Locate the cell with the specified text and output its [X, Y] center coordinate. 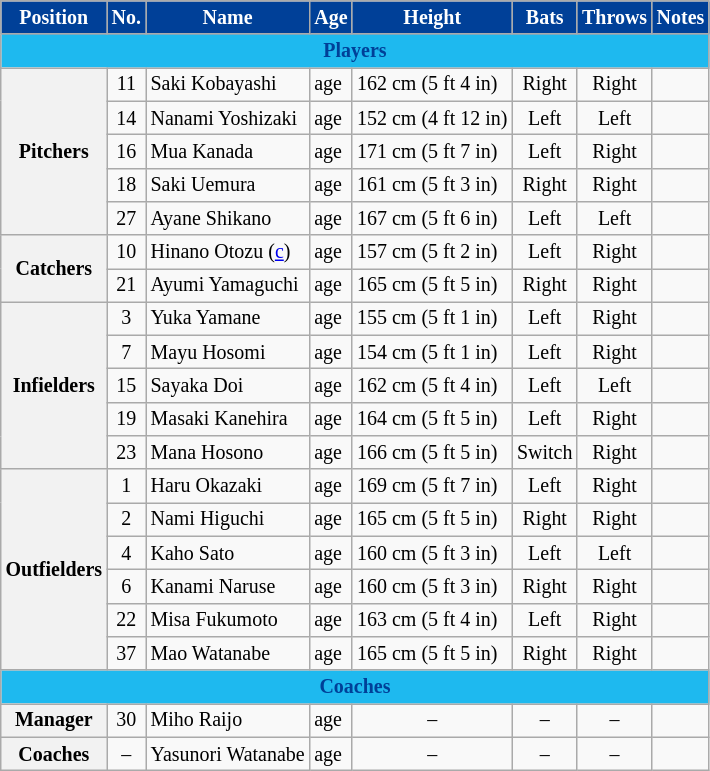
155 cm (5 ft 1 in) [432, 318]
Height [432, 18]
154 cm (5 ft 1 in) [432, 352]
Players [355, 52]
Mana Hosono [228, 452]
Saki Uemura [228, 184]
157 cm (5 ft 2 in) [432, 252]
Ayumi Yamaguchi [228, 286]
Name [228, 18]
Ayane Shikano [228, 218]
14 [126, 118]
Hinano Otozu (c) [228, 252]
3 [126, 318]
Mao Watanabe [228, 654]
Sayaka Doi [228, 386]
Switch [544, 452]
Yuka Yamane [228, 318]
Haru Okazaki [228, 486]
166 cm (5 ft 5 in) [432, 452]
171 cm (5 ft 7 in) [432, 152]
169 cm (5 ft 7 in) [432, 486]
Catchers [54, 268]
37 [126, 654]
Mua Kanada [228, 152]
Masaki Kanehira [228, 420]
16 [126, 152]
Infielders [54, 386]
Age [330, 18]
Throws [614, 18]
11 [126, 84]
15 [126, 386]
Position [54, 18]
22 [126, 620]
10 [126, 252]
Kaho Sato [228, 554]
19 [126, 420]
6 [126, 586]
Nanami Yoshizaki [228, 118]
7 [126, 352]
1 [126, 486]
No. [126, 18]
4 [126, 554]
18 [126, 184]
161 cm (5 ft 3 in) [432, 184]
Saki Kobayashi [228, 84]
Bats [544, 18]
Mayu Hosomi [228, 352]
23 [126, 452]
Kanami Naruse [228, 586]
152 cm (4 ft 12 in) [432, 118]
167 cm (5 ft 6 in) [432, 218]
164 cm (5 ft 5 in) [432, 420]
Pitchers [54, 152]
30 [126, 720]
Outfielders [54, 570]
27 [126, 218]
Nami Higuchi [228, 520]
Notes [680, 18]
Manager [54, 720]
163 cm (5 ft 4 in) [432, 620]
21 [126, 286]
Misa Fukumoto [228, 620]
Miho Raijo [228, 720]
2 [126, 520]
Yasunori Watanabe [228, 754]
